Find where the given text appears and provide that cell's center as (x, y) coordinate. 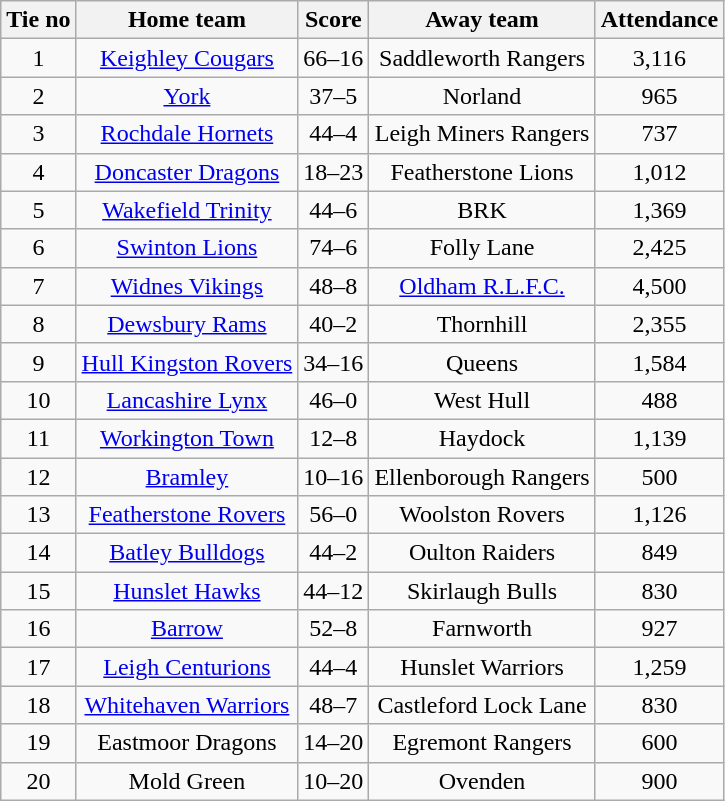
Barrow (187, 629)
1 (38, 58)
737 (659, 134)
4,500 (659, 286)
37–5 (334, 96)
16 (38, 629)
West Hull (482, 400)
Away team (482, 20)
Bramley (187, 477)
Wakefield Trinity (187, 210)
Doncaster Dragons (187, 172)
19 (38, 743)
Lancashire Lynx (187, 400)
Workington Town (187, 438)
1,012 (659, 172)
46–0 (334, 400)
Hunslet Warriors (482, 667)
Norland (482, 96)
1,139 (659, 438)
18 (38, 705)
Folly Lane (482, 248)
600 (659, 743)
44–2 (334, 553)
40–2 (334, 324)
York (187, 96)
11 (38, 438)
7 (38, 286)
44–12 (334, 591)
Dewsbury Rams (187, 324)
Mold Green (187, 781)
Widnes Vikings (187, 286)
Featherstone Lions (482, 172)
Egremont Rangers (482, 743)
52–8 (334, 629)
500 (659, 477)
965 (659, 96)
44–6 (334, 210)
Queens (482, 362)
900 (659, 781)
17 (38, 667)
8 (38, 324)
48–7 (334, 705)
10–16 (334, 477)
Woolston Rovers (482, 515)
BRK (482, 210)
1,369 (659, 210)
Haydock (482, 438)
6 (38, 248)
927 (659, 629)
66–16 (334, 58)
9 (38, 362)
4 (38, 172)
Hull Kingston Rovers (187, 362)
Swinton Lions (187, 248)
20 (38, 781)
Oulton Raiders (482, 553)
Eastmoor Dragons (187, 743)
Saddleworth Rangers (482, 58)
74–6 (334, 248)
Leigh Centurions (187, 667)
12 (38, 477)
2 (38, 96)
3 (38, 134)
Score (334, 20)
Tie no (38, 20)
12–8 (334, 438)
1,126 (659, 515)
14–20 (334, 743)
849 (659, 553)
34–16 (334, 362)
Leigh Miners Rangers (482, 134)
Ovenden (482, 781)
Castleford Lock Lane (482, 705)
2,425 (659, 248)
Thornhill (482, 324)
2,355 (659, 324)
10 (38, 400)
Hunslet Hawks (187, 591)
Batley Bulldogs (187, 553)
48–8 (334, 286)
Attendance (659, 20)
14 (38, 553)
Rochdale Hornets (187, 134)
Home team (187, 20)
5 (38, 210)
Oldham R.L.F.C. (482, 286)
Keighley Cougars (187, 58)
Skirlaugh Bulls (482, 591)
Whitehaven Warriors (187, 705)
3,116 (659, 58)
18–23 (334, 172)
13 (38, 515)
10–20 (334, 781)
15 (38, 591)
56–0 (334, 515)
Featherstone Rovers (187, 515)
Ellenborough Rangers (482, 477)
1,584 (659, 362)
Farnworth (482, 629)
1,259 (659, 667)
488 (659, 400)
